Determine the (X, Y) coordinate at the center of the cell enclosing the given text.  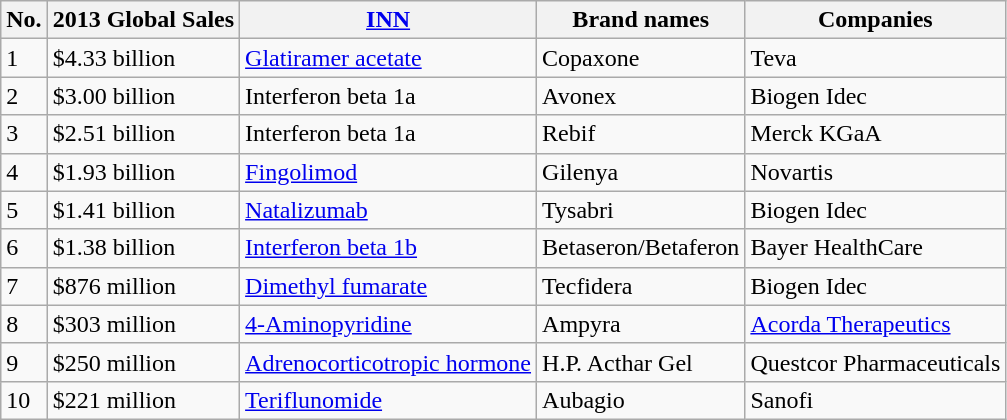
Fingolimod (388, 172)
Glatiramer acetate (388, 58)
$1.38 billion (143, 248)
8 (24, 324)
H.P. Acthar Gel (641, 362)
2 (24, 96)
Gilenya (641, 172)
Sanofi (876, 400)
$1.41 billion (143, 210)
Tysabri (641, 210)
Betaseron/Betaferon (641, 248)
Companies (876, 20)
9 (24, 362)
Brand names (641, 20)
10 (24, 400)
7 (24, 286)
Interferon beta 1b (388, 248)
Teriflunomide (388, 400)
Novartis (876, 172)
Avonex (641, 96)
$250 million (143, 362)
$303 million (143, 324)
Teva (876, 58)
Questcor Pharmaceuticals (876, 362)
$876 million (143, 286)
Natalizumab (388, 210)
$1.93 billion (143, 172)
$4.33 billion (143, 58)
Ampyra (641, 324)
1 (24, 58)
Merck KGaA (876, 134)
Bayer HealthCare (876, 248)
Tecfidera (641, 286)
6 (24, 248)
Aubagio (641, 400)
3 (24, 134)
Copaxone (641, 58)
Rebif (641, 134)
No. (24, 20)
4 (24, 172)
$3.00 billion (143, 96)
INN (388, 20)
Dimethyl fumarate (388, 286)
Acorda Therapeutics (876, 324)
4-Aminopyridine (388, 324)
$221 million (143, 400)
Adrenocorticotropic hormone (388, 362)
2013 Global Sales (143, 20)
5 (24, 210)
$2.51 billion (143, 134)
